Identify which cell holds the provided text, then report its (x, y) central coordinate. 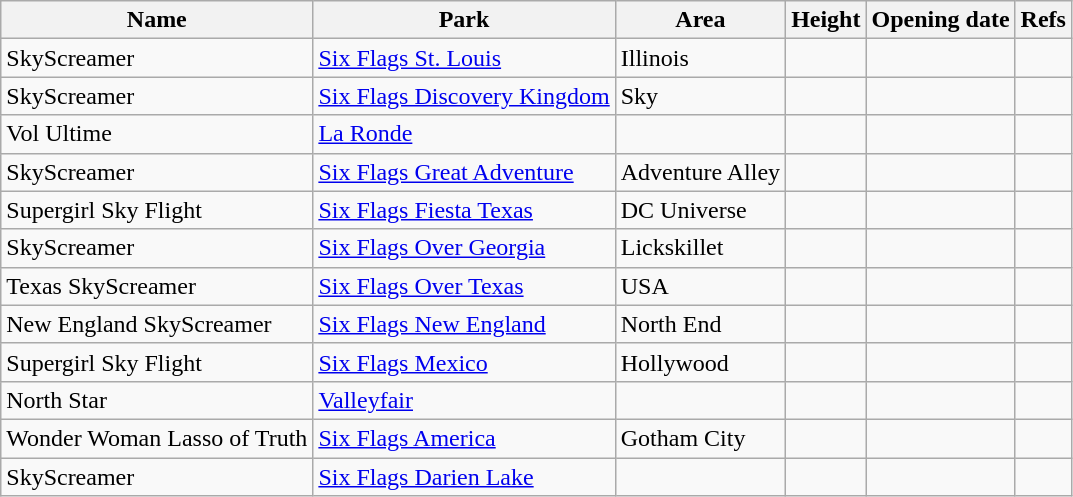
Six Flags Over Texas (464, 286)
Area (700, 20)
Valleyfair (464, 400)
Six Flags Fiesta Texas (464, 210)
Texas SkyScreamer (157, 286)
Six Flags St. Louis (464, 58)
Opening date (940, 20)
Six Flags America (464, 438)
Wonder Woman Lasso of Truth (157, 438)
North Star (157, 400)
Park (464, 20)
Lickskillet (700, 248)
Six Flags Great Adventure (464, 172)
Gotham City (700, 438)
Six Flags Darien Lake (464, 477)
Vol Ultime (157, 134)
Sky (700, 96)
USA (700, 286)
Illinois (700, 58)
New England SkyScreamer (157, 324)
Six Flags Mexico (464, 362)
Six Flags New England (464, 324)
Name (157, 20)
Adventure Alley (700, 172)
Six Flags Discovery Kingdom (464, 96)
DC Universe (700, 210)
Refs (1043, 20)
North End (700, 324)
La Ronde (464, 134)
Hollywood (700, 362)
Height (826, 20)
Six Flags Over Georgia (464, 248)
